Find where the given text appears and provide that cell's center as [X, Y] coordinate. 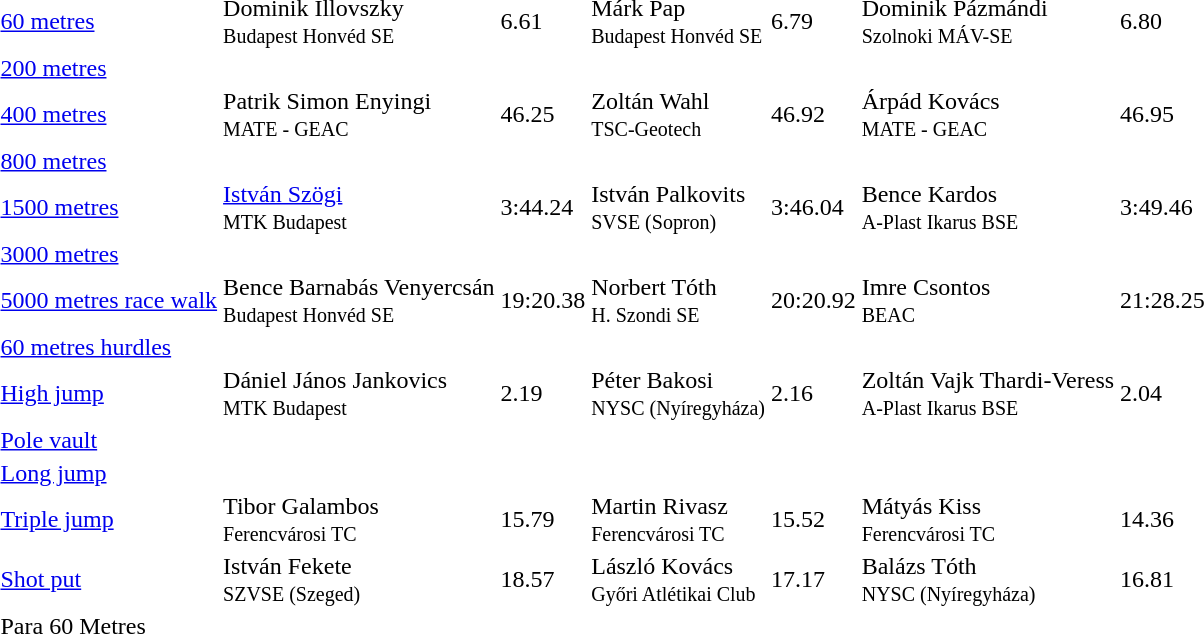
3:44.24 [543, 208]
Dániel János JankovicsMTK Budapest [359, 394]
István SzögiMTK Budapest [359, 208]
Bence Barnabás VenyercsánBudapest Honvéd SE [359, 300]
2.19 [543, 394]
Martin RivaszFerencvárosi TC [678, 520]
46.92 [814, 114]
20:20.92 [814, 300]
Zoltán Vajk Thardi-VeressA-Plast Ikarus BSE [988, 394]
Mátyás KissFerencvárosi TC [988, 520]
17.17 [814, 580]
15.79 [543, 520]
46.25 [543, 114]
19:20.38 [543, 300]
László KovácsGyőri Atlétikai Club [678, 580]
Bence KardosA-Plast Ikarus BSE [988, 208]
Tibor GalambosFerencvárosi TC [359, 520]
István FeketeSZVSE (Szeged) [359, 580]
Balázs TóthNYSC (Nyíregyháza) [988, 580]
15.52 [814, 520]
Péter BakosiNYSC (Nyíregyháza) [678, 394]
3:46.04 [814, 208]
Norbert TóthH. Szondi SE [678, 300]
Zoltán WahlTSC-Geotech [678, 114]
Imre CsontosBEAC [988, 300]
Árpád KovácsMATE - GEAC [988, 114]
18.57 [543, 580]
Patrik Simon EnyingiMATE - GEAC [359, 114]
István PalkovitsSVSE (Sopron) [678, 208]
2.16 [814, 394]
